Locate the cell with the specified text and output its [X, Y] center coordinate. 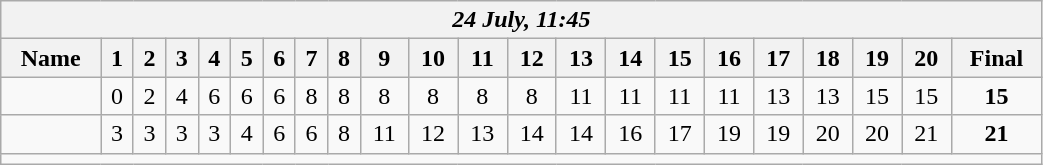
7 [311, 58]
10 [432, 58]
1 [117, 58]
18 [828, 58]
24 July, 11:45 [522, 20]
5 [246, 58]
9 [384, 58]
Final [996, 58]
Name [51, 58]
0 [117, 96]
